Capture the cell that displays the provided text and extract its (X, Y) central coordinate. 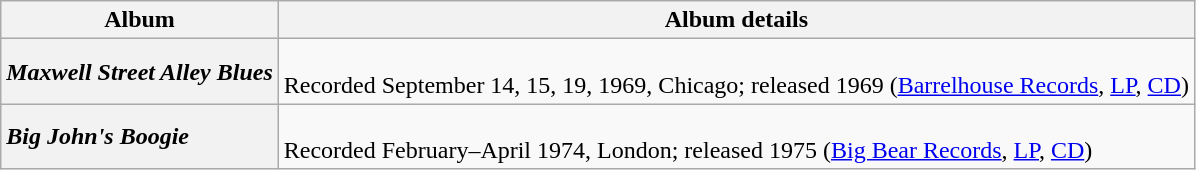
Album (140, 20)
Album details (736, 20)
Recorded September 14, 15, 19, 1969, Chicago; released 1969 (Barrelhouse Records, LP, CD) (736, 72)
Maxwell Street Alley Blues (140, 72)
Big John's Boogie (140, 136)
Recorded February–April 1974, London; released 1975 (Big Bear Records, LP, CD) (736, 136)
